Locate the cell with the specified text and output its [X, Y] center coordinate. 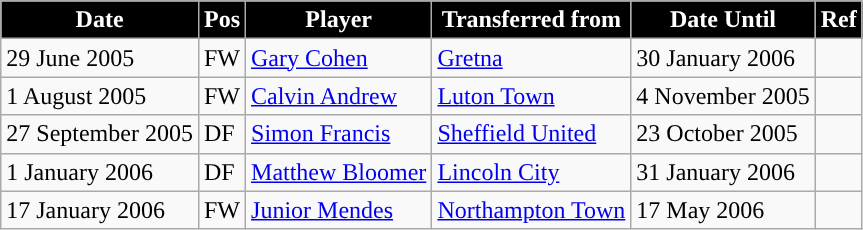
Ref [838, 20]
4 November 2005 [723, 96]
Gretna [532, 58]
Date [100, 20]
Lincoln City [532, 172]
Transferred from [532, 20]
1 January 2006 [100, 172]
Junior Mendes [339, 210]
Date Until [723, 20]
Matthew Bloomer [339, 172]
Gary Cohen [339, 58]
23 October 2005 [723, 134]
17 May 2006 [723, 210]
Luton Town [532, 96]
Northampton Town [532, 210]
17 January 2006 [100, 210]
Calvin Andrew [339, 96]
30 January 2006 [723, 58]
27 September 2005 [100, 134]
31 January 2006 [723, 172]
Simon Francis [339, 134]
Sheffield United [532, 134]
29 June 2005 [100, 58]
Pos [222, 20]
1 August 2005 [100, 96]
Player [339, 20]
